Return the (x, y) coordinate for the center point of the cell that contains the specified text.  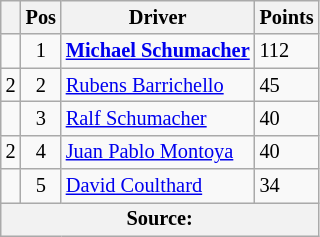
4 (41, 152)
Ralf Schumacher (158, 118)
Points (287, 17)
Juan Pablo Montoya (158, 152)
Source: (160, 219)
1 (41, 51)
Michael Schumacher (158, 51)
Driver (158, 17)
45 (287, 85)
Pos (41, 17)
Rubens Barrichello (158, 85)
3 (41, 118)
34 (287, 186)
David Coulthard (158, 186)
5 (41, 186)
112 (287, 51)
